Search for the cell housing the specified text and yield its [x, y] center coordinate. 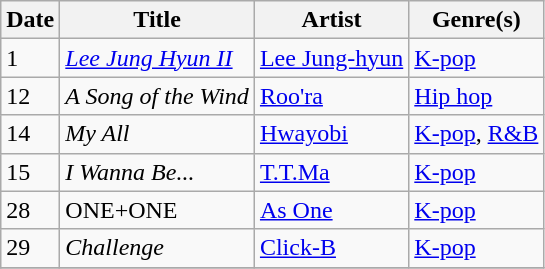
Title [158, 20]
Hip hop [476, 96]
Artist [331, 20]
Roo'ra [331, 96]
Genre(s) [476, 20]
29 [30, 248]
T.T.Ma [331, 172]
28 [30, 210]
Click-B [331, 248]
My All [158, 134]
12 [30, 96]
A Song of the Wind [158, 96]
I Wanna Be... [158, 172]
Date [30, 20]
Lee Jung Hyun II [158, 58]
Challenge [158, 248]
ONE+ONE [158, 210]
Hwayobi [331, 134]
14 [30, 134]
K-pop, R&B [476, 134]
1 [30, 58]
Lee Jung-hyun [331, 58]
As One [331, 210]
15 [30, 172]
